Extract the (x, y) coordinate from the center of the cell holding the provided text.  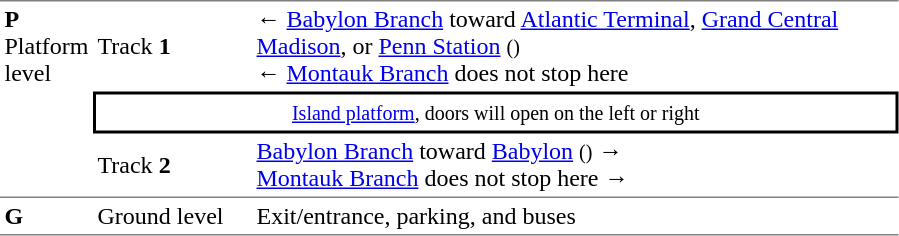
Track 1 (172, 46)
Ground level (172, 217)
Babylon Branch toward Babylon () → Montauk Branch does not stop here → (575, 166)
Track 2 (172, 166)
G (46, 217)
PPlatform level (46, 99)
Island platform, doors will open on the left or right (496, 113)
← Babylon Branch toward Atlantic Terminal, Grand Central Madison, or Penn Station ()← Montauk Branch does not stop here (575, 46)
Exit/entrance, parking, and buses (575, 217)
